Return [x, y] of the center of cell containing provided text 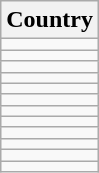
Country [50, 20]
